For the text-containing cell, return its midpoint in (X, Y) coordinate format. 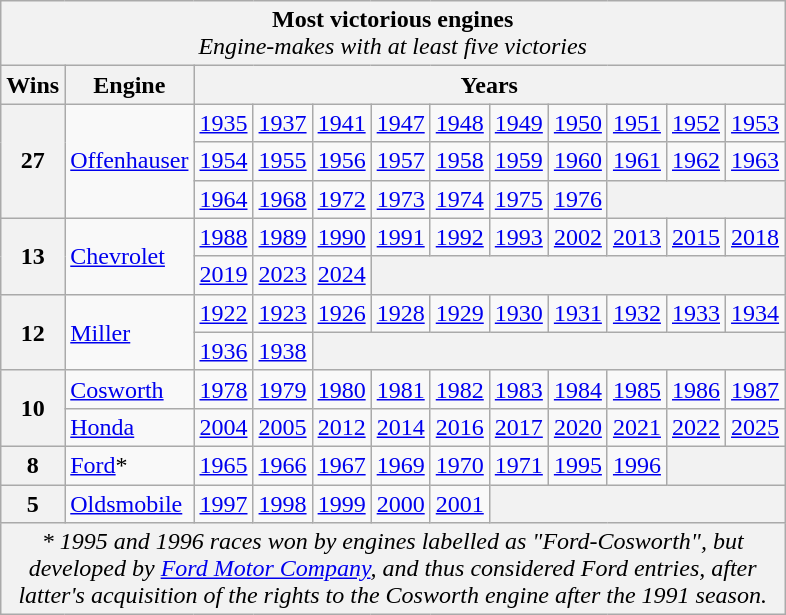
1965 (224, 465)
2024 (342, 275)
1964 (224, 199)
1996 (636, 465)
1982 (460, 389)
1998 (282, 503)
2000 (400, 503)
1949 (518, 123)
1983 (518, 389)
1989 (282, 237)
Wins (33, 85)
1937 (282, 123)
2017 (518, 427)
1968 (282, 199)
2001 (460, 503)
1981 (400, 389)
2023 (282, 275)
1987 (756, 389)
1976 (578, 199)
1995 (578, 465)
Miller (130, 332)
1970 (460, 465)
1947 (400, 123)
Honda (130, 427)
Engine (130, 85)
1980 (342, 389)
1934 (756, 313)
1971 (518, 465)
1938 (282, 351)
1986 (696, 389)
2004 (224, 427)
13 (33, 256)
1992 (460, 237)
1978 (224, 389)
1959 (518, 161)
2021 (636, 427)
1950 (578, 123)
1966 (282, 465)
2018 (756, 237)
1933 (696, 313)
1974 (460, 199)
1935 (224, 123)
12 (33, 332)
27 (33, 161)
1993 (518, 237)
2013 (636, 237)
1962 (696, 161)
1936 (224, 351)
1923 (282, 313)
1997 (224, 503)
Offenhauser (130, 161)
Chevrolet (130, 256)
2014 (400, 427)
1985 (636, 389)
2022 (696, 427)
1948 (460, 123)
2016 (460, 427)
1984 (578, 389)
2005 (282, 427)
1953 (756, 123)
1961 (636, 161)
2020 (578, 427)
1955 (282, 161)
Cosworth (130, 389)
1991 (400, 237)
2002 (578, 237)
1990 (342, 237)
1929 (460, 313)
2012 (342, 427)
1932 (636, 313)
1969 (400, 465)
1975 (518, 199)
8 (33, 465)
Years (490, 85)
1931 (578, 313)
1967 (342, 465)
1973 (400, 199)
1930 (518, 313)
1956 (342, 161)
1957 (400, 161)
2015 (696, 237)
10 (33, 408)
1928 (400, 313)
1922 (224, 313)
Ford* (130, 465)
1988 (224, 237)
2019 (224, 275)
1979 (282, 389)
5 (33, 503)
1960 (578, 161)
1954 (224, 161)
1926 (342, 313)
1952 (696, 123)
1963 (756, 161)
1941 (342, 123)
Most victorious enginesEngine-makes with at least five victories (393, 34)
1972 (342, 199)
2025 (756, 427)
Oldsmobile (130, 503)
1999 (342, 503)
1958 (460, 161)
1951 (636, 123)
